Scan for the cell matching the given text and deliver its (X, Y) coordinate at center. 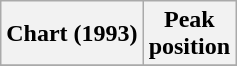
Peakposition (189, 34)
Chart (1993) (72, 34)
